Extract the (X, Y) coordinate from the center of the cell holding the provided text.  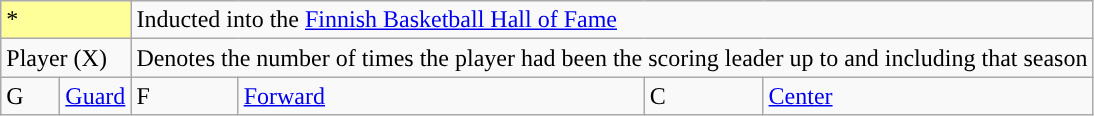
Center (928, 96)
* (66, 20)
C (704, 96)
Guard (96, 96)
Forward (441, 96)
F (184, 96)
Denotes the number of times the player had been the scoring leader up to and including that season (612, 58)
Player (X) (66, 58)
Inducted into the Finnish Basketball Hall of Fame (612, 20)
G (30, 96)
